Capture the cell that displays the provided text and extract its (X, Y) central coordinate. 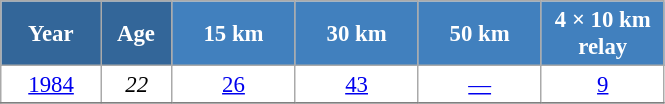
— (480, 85)
30 km (356, 34)
Age (136, 34)
4 × 10 km relay (602, 34)
22 (136, 85)
43 (356, 85)
1984 (52, 85)
15 km (234, 34)
Year (52, 34)
26 (234, 85)
50 km (480, 34)
9 (602, 85)
